Output the (x, y) coordinate of the center of the cell containing the given text.  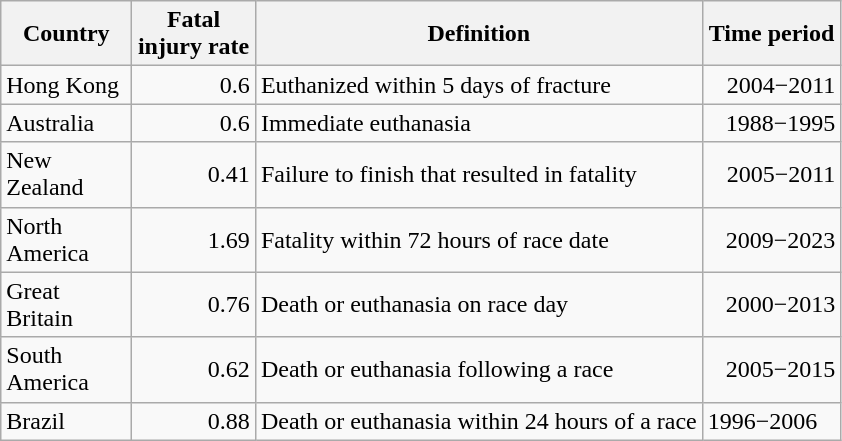
2004−2011 (772, 85)
0.88 (194, 421)
Brazil (66, 421)
Great Britain (66, 304)
Death or euthanasia following a race (478, 370)
Death or euthanasia on race day (478, 304)
Immediate euthanasia (478, 123)
Country (66, 34)
Hong Kong (66, 85)
Death or euthanasia within 24 hours of a race (478, 421)
Definition (478, 34)
0.41 (194, 174)
Fatal injury rate (194, 34)
1988−1995 (772, 123)
New Zealand (66, 174)
South America (66, 370)
Time period (772, 34)
1.69 (194, 240)
2000−2013 (772, 304)
Euthanized within 5 days of fracture (478, 85)
1996−2006 (772, 421)
2005−2015 (772, 370)
2005−2011 (772, 174)
Australia (66, 123)
North America (66, 240)
0.62 (194, 370)
0.76 (194, 304)
Failure to finish that resulted in fatality (478, 174)
2009−2023 (772, 240)
Fatality within 72 hours of race date (478, 240)
